Provide the (X, Y) coordinate of the cell's center where the given text is located.  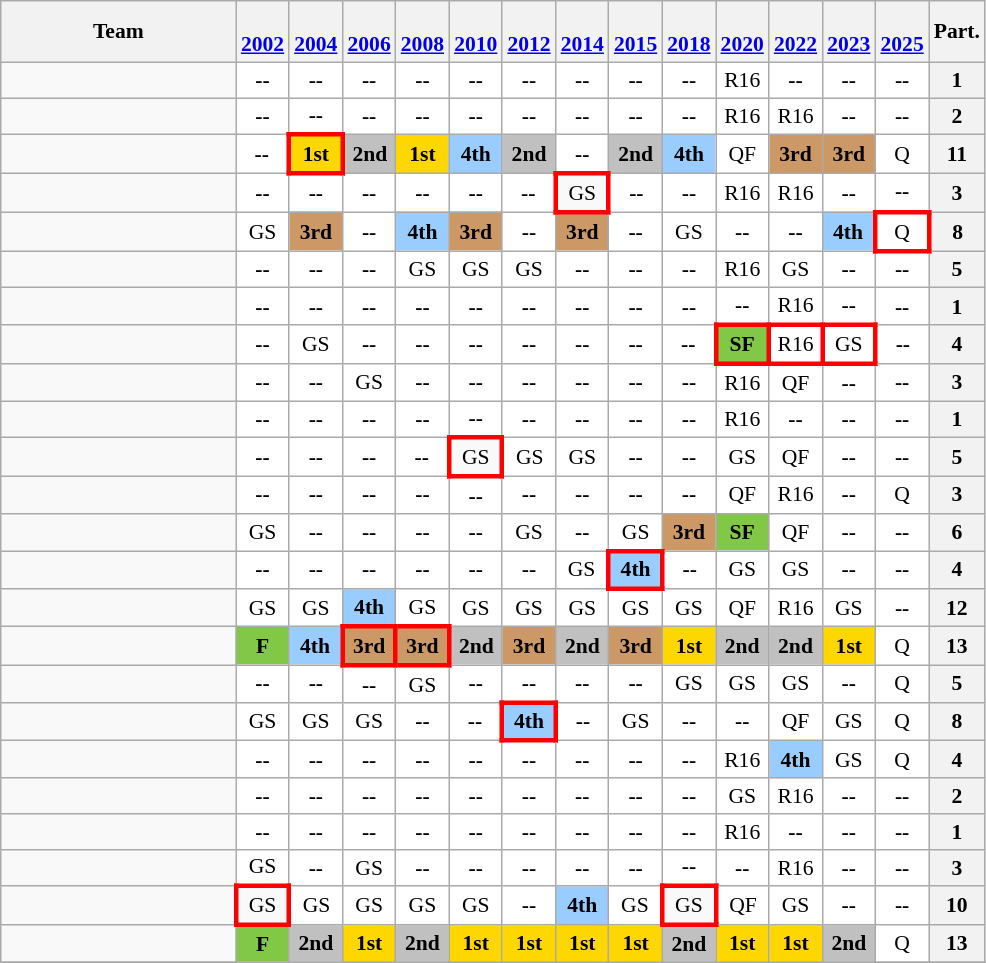
2023 (848, 32)
2002 (262, 32)
2006 (368, 32)
2018 (688, 32)
2020 (742, 32)
2010 (476, 32)
Part. (957, 32)
10 (957, 906)
2014 (582, 32)
2008 (422, 32)
2025 (902, 32)
2004 (316, 32)
2012 (528, 32)
11 (957, 154)
6 (957, 532)
Team (118, 32)
12 (957, 608)
2022 (796, 32)
2015 (636, 32)
